Find where the given text appears and provide that cell's center as (x, y) coordinate. 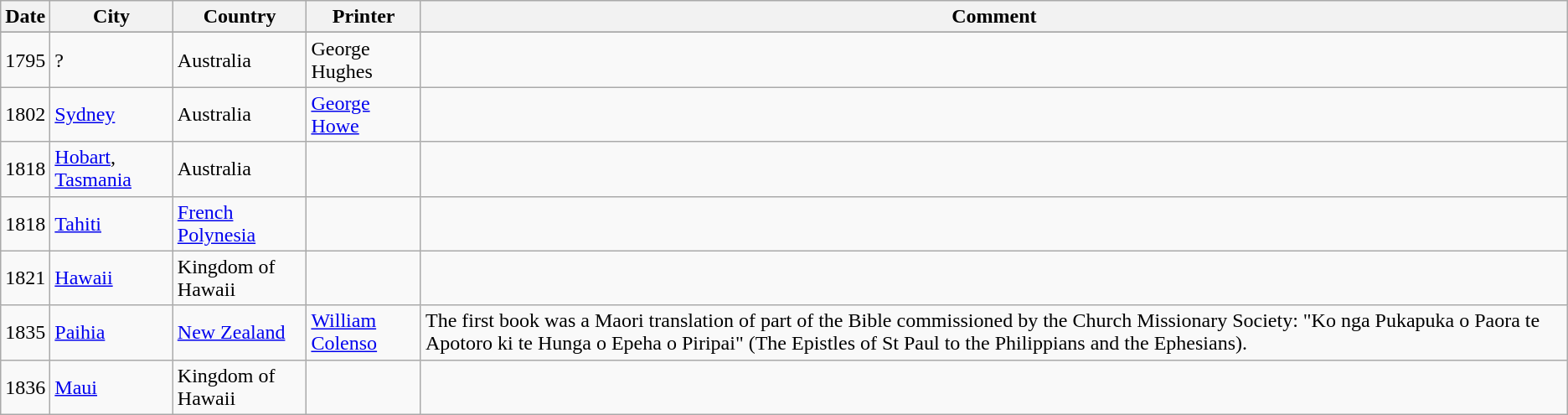
New Zealand (240, 332)
Paihia (111, 332)
George Hughes (364, 60)
Hobart, Tasmania (111, 169)
Sydney (111, 114)
Date (25, 17)
1836 (25, 387)
1802 (25, 114)
Country (240, 17)
French Polynesia (240, 223)
Maui (111, 387)
George Howe (364, 114)
Comment (993, 17)
Hawaii (111, 278)
William Colenso (364, 332)
1795 (25, 60)
? (111, 60)
1821 (25, 278)
Printer (364, 17)
City (111, 17)
1835 (25, 332)
Tahiti (111, 223)
